From the cell containing the given text, extract its center point as (x, y) coordinate. 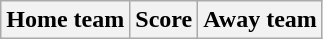
Score (164, 20)
Away team (260, 20)
Home team (66, 20)
